Search for the cell housing the specified text and yield its [x, y] center coordinate. 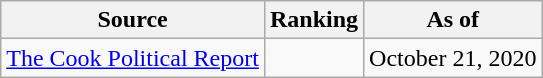
October 21, 2020 [453, 58]
Source [133, 20]
Ranking [314, 20]
The Cook Political Report [133, 58]
As of [453, 20]
